Capture the cell that displays the provided text and extract its (x, y) central coordinate. 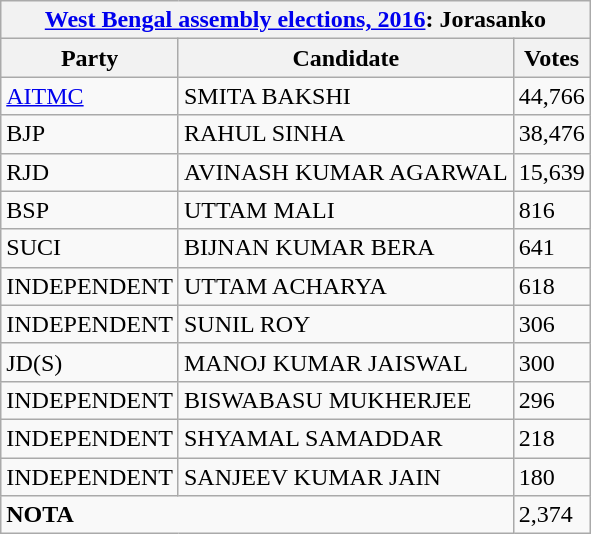
Party (90, 58)
SUNIL ROY (346, 324)
UTTAM MALI (346, 210)
BISWABASU MUKHERJEE (346, 400)
SMITA BAKSHI (346, 96)
BSP (90, 210)
BJP (90, 134)
AVINASH KUMAR AGARWAL (346, 172)
SANJEEV KUMAR JAIN (346, 477)
15,639 (552, 172)
Candidate (346, 58)
306 (552, 324)
MANOJ KUMAR JAISWAL (346, 362)
2,374 (552, 515)
AITMC (90, 96)
641 (552, 248)
296 (552, 400)
BIJNAN KUMAR BERA (346, 248)
618 (552, 286)
West Bengal assembly elections, 2016: Jorasanko (296, 20)
180 (552, 477)
44,766 (552, 96)
300 (552, 362)
RAHUL SINHA (346, 134)
UTTAM ACHARYA (346, 286)
NOTA (257, 515)
JD(S) (90, 362)
816 (552, 210)
SHYAMAL SAMADDAR (346, 438)
SUCI (90, 248)
Votes (552, 58)
38,476 (552, 134)
218 (552, 438)
RJD (90, 172)
